Return (X, Y) of the center of cell containing provided text 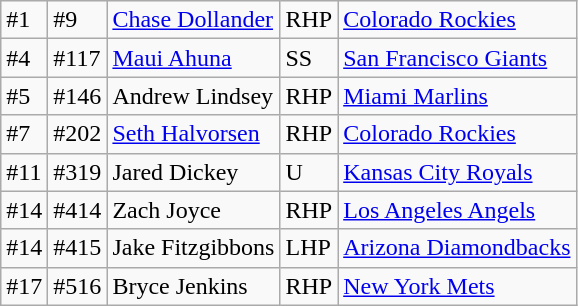
Seth Halvorsen (194, 134)
Jake Fitzgibbons (194, 248)
Chase Dollander (194, 20)
#9 (78, 20)
#1 (24, 20)
#414 (78, 210)
#11 (24, 172)
Zach Joyce (194, 210)
#319 (78, 172)
Los Angeles Angels (457, 210)
New York Mets (457, 286)
#117 (78, 58)
#516 (78, 286)
Andrew Lindsey (194, 96)
#415 (78, 248)
Jared Dickey (194, 172)
Bryce Jenkins (194, 286)
#146 (78, 96)
#17 (24, 286)
#4 (24, 58)
SS (309, 58)
Maui Ahuna (194, 58)
U (309, 172)
Kansas City Royals (457, 172)
LHP (309, 248)
#202 (78, 134)
#5 (24, 96)
#7 (24, 134)
Miami Marlins (457, 96)
San Francisco Giants (457, 58)
Arizona Diamondbacks (457, 248)
